Determine the [X, Y] coordinate at the center of the cell enclosing the given text.  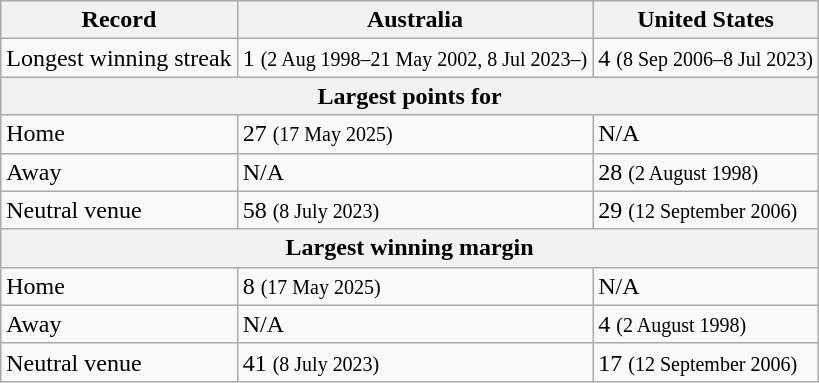
4 (8 Sep 2006–8 Jul 2023) [706, 58]
28 (2 August 1998) [706, 172]
Largest winning margin [410, 248]
27 (17 May 2025) [415, 134]
1 (2 Aug 1998–21 May 2002, 8 Jul 2023–) [415, 58]
United States [706, 20]
8 (17 May 2025) [415, 286]
41 (8 July 2023) [415, 362]
Largest points for [410, 96]
29 (12 September 2006) [706, 210]
Australia [415, 20]
58 (8 July 2023) [415, 210]
17 (12 September 2006) [706, 362]
Record [119, 20]
4 (2 August 1998) [706, 324]
Longest winning streak [119, 58]
